Search for the cell housing the specified text and yield its [x, y] center coordinate. 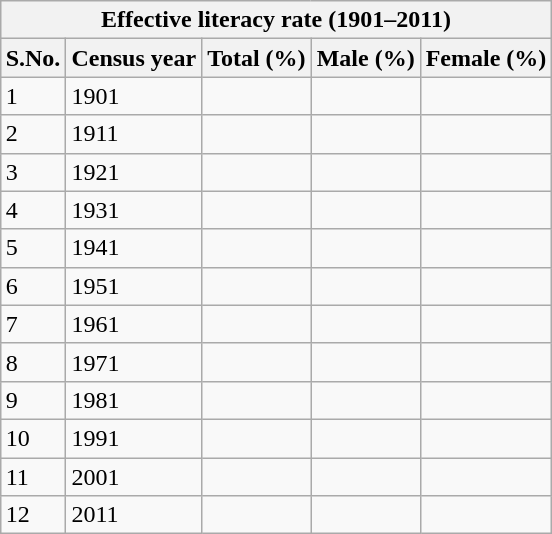
1981 [134, 400]
Male (%) [366, 58]
10 [33, 438]
1951 [134, 286]
6 [33, 286]
1941 [134, 248]
Total (%) [257, 58]
Female (%) [486, 58]
1991 [134, 438]
1961 [134, 324]
1931 [134, 210]
2011 [134, 515]
5 [33, 248]
3 [33, 172]
1911 [134, 134]
4 [33, 210]
2 [33, 134]
1 [33, 96]
1901 [134, 96]
S.No. [33, 58]
Census year [134, 58]
2001 [134, 477]
Effective literacy rate (1901–2011) [276, 20]
1921 [134, 172]
9 [33, 400]
11 [33, 477]
1971 [134, 362]
7 [33, 324]
12 [33, 515]
8 [33, 362]
